Detect which cell encompasses the target text, then output its (x, y) center coordinate. 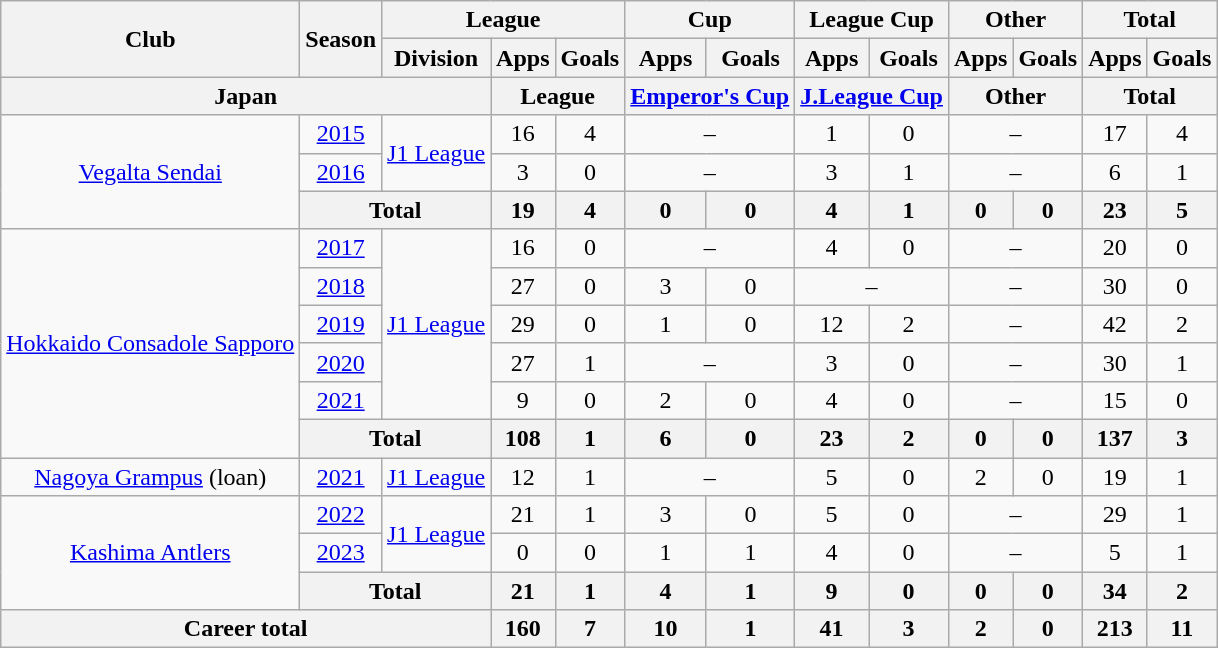
2019 (341, 324)
137 (1115, 438)
2018 (341, 286)
11 (1182, 629)
2016 (341, 172)
League Cup (872, 20)
Kashima Antlers (150, 553)
7 (590, 629)
Club (150, 39)
Emperor's Cup (710, 96)
2020 (341, 362)
Hokkaido Consadole Sapporo (150, 343)
J.League Cup (872, 96)
20 (1115, 248)
41 (832, 629)
108 (523, 438)
213 (1115, 629)
34 (1115, 591)
Nagoya Grampus (loan) (150, 477)
17 (1115, 134)
Cup (710, 20)
Season (341, 39)
2017 (341, 248)
2015 (341, 134)
2023 (341, 553)
42 (1115, 324)
160 (523, 629)
Vegalta Sendai (150, 172)
15 (1115, 400)
Division (436, 58)
Career total (246, 629)
10 (666, 629)
2022 (341, 515)
Japan (246, 96)
